Find where the given text appears and provide that cell's center as [X, Y] coordinate. 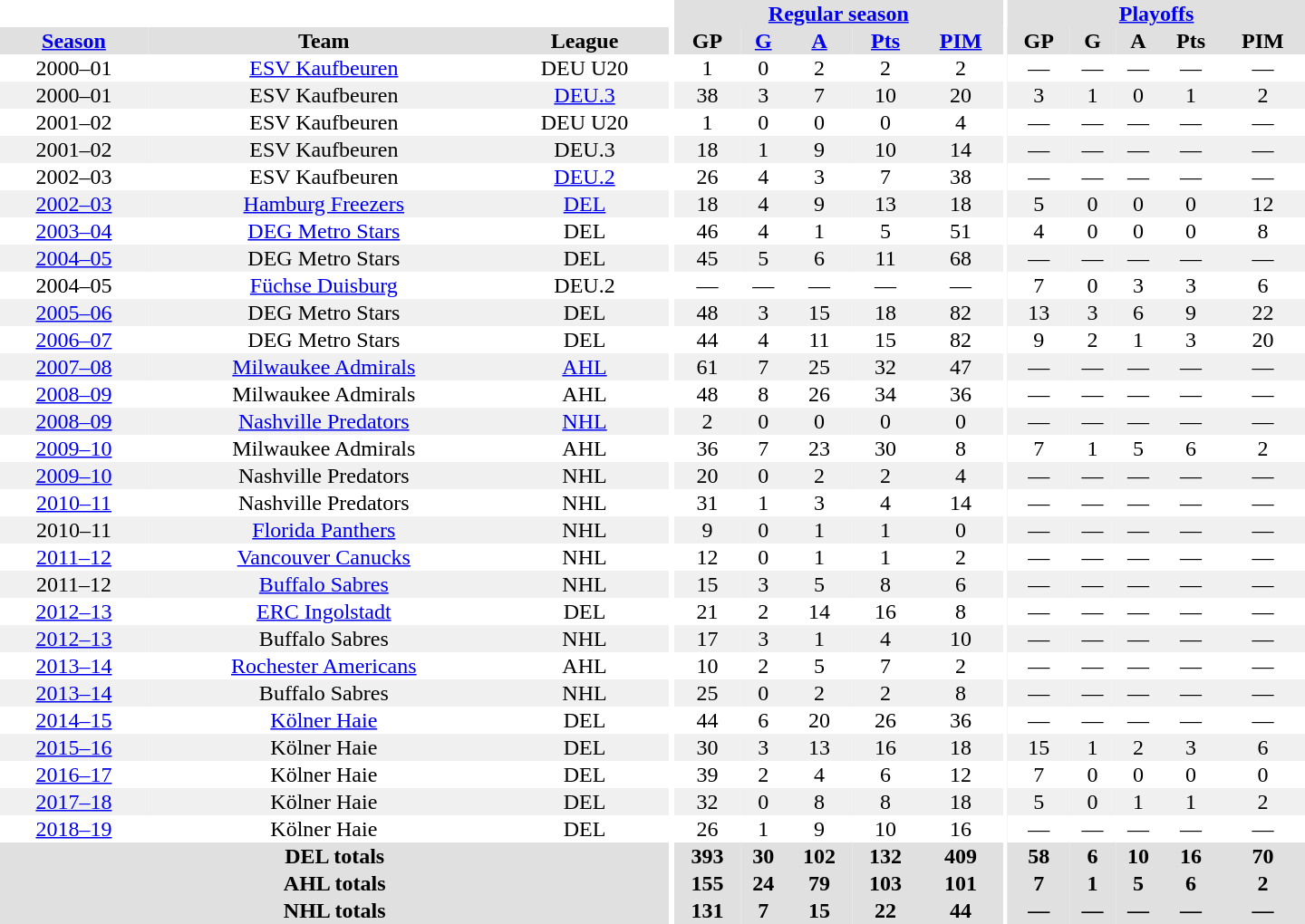
2003–04 [74, 231]
Füchse Duisburg [324, 285]
Hamburg Freezers [324, 204]
103 [886, 883]
2005–06 [74, 313]
58 [1039, 856]
DEL totals [334, 856]
17 [707, 639]
21 [707, 611]
2016–17 [74, 775]
2014–15 [74, 720]
132 [886, 856]
409 [961, 856]
NHL totals [334, 910]
68 [961, 258]
131 [707, 910]
Playoffs [1156, 14]
47 [961, 367]
2018–19 [74, 829]
45 [707, 258]
2006–07 [74, 340]
2017–18 [74, 802]
102 [819, 856]
61 [707, 367]
393 [707, 856]
79 [819, 883]
155 [707, 883]
51 [961, 231]
23 [819, 448]
34 [886, 394]
39 [707, 775]
101 [961, 883]
Team [324, 41]
Vancouver Canucks [324, 557]
24 [763, 883]
League [585, 41]
Season [74, 41]
31 [707, 503]
ERC Ingolstadt [324, 611]
Florida Panthers [324, 530]
2007–08 [74, 367]
Regular season [839, 14]
2015–16 [74, 747]
AHL totals [334, 883]
Rochester Americans [324, 666]
70 [1263, 856]
46 [707, 231]
